Pinpoint the cell where the given text exists, returning its [X, Y] midpoint coordinate. 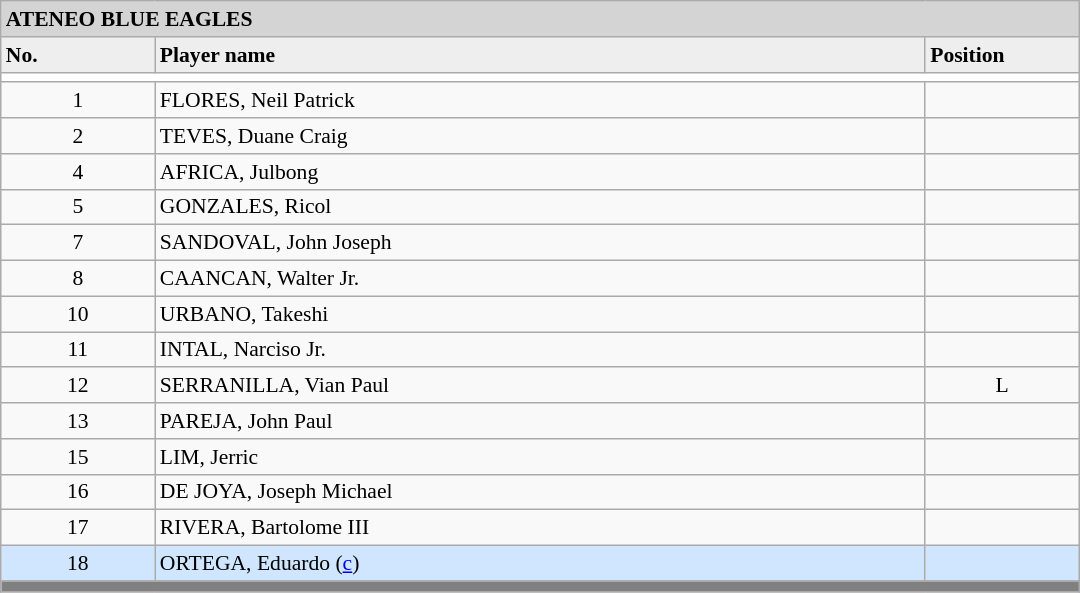
7 [78, 243]
1 [78, 101]
L [1002, 386]
5 [78, 207]
SERRANILLA, Vian Paul [540, 386]
2 [78, 136]
17 [78, 528]
12 [78, 386]
RIVERA, Bartolome III [540, 528]
10 [78, 314]
AFRICA, Julbong [540, 172]
Player name [540, 55]
FLORES, Neil Patrick [540, 101]
PAREJA, John Paul [540, 421]
No. [78, 55]
15 [78, 457]
4 [78, 172]
DE JOYA, Joseph Michael [540, 492]
GONZALES, Ricol [540, 207]
ORTEGA, Eduardo (c) [540, 564]
TEVES, Duane Craig [540, 136]
CAANCAN, Walter Jr. [540, 279]
ATENEO BLUE EAGLES [540, 19]
Position [1002, 55]
18 [78, 564]
8 [78, 279]
INTAL, Narciso Jr. [540, 350]
URBANO, Takeshi [540, 314]
SANDOVAL, John Joseph [540, 243]
11 [78, 350]
LIM, Jerric [540, 457]
13 [78, 421]
16 [78, 492]
